Return (X, Y) of the center of cell containing provided text 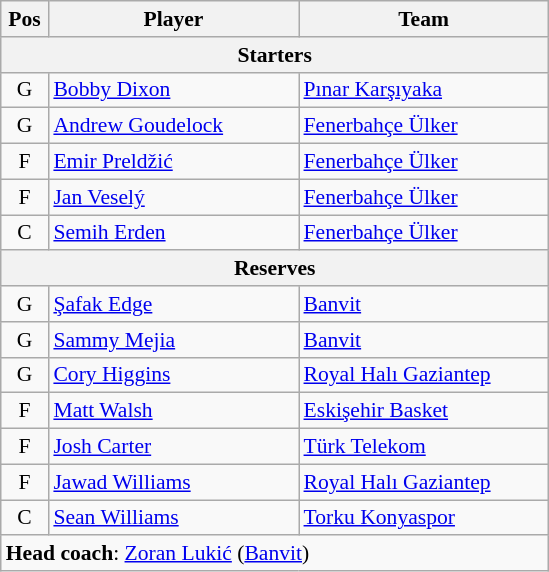
Bobby Dixon (173, 90)
Team (423, 19)
Reserves (275, 269)
Semih Erden (173, 233)
Sean Williams (173, 518)
Player (173, 19)
Pos (25, 19)
Emir Preldžić (173, 162)
Pınar Karşıyaka (423, 90)
Matt Walsh (173, 411)
Head coach: Zoran Lukić (Banvit) (275, 554)
Jan Veselý (173, 197)
Sammy Mejia (173, 340)
Jawad Williams (173, 482)
Josh Carter (173, 447)
Eskişehir Basket (423, 411)
Torku Konyaspor (423, 518)
Türk Telekom (423, 447)
Cory Higgins (173, 375)
Şafak Edge (173, 304)
Starters (275, 55)
Andrew Goudelock (173, 126)
